Detect which cell encompasses the target text, then output its (x, y) center coordinate. 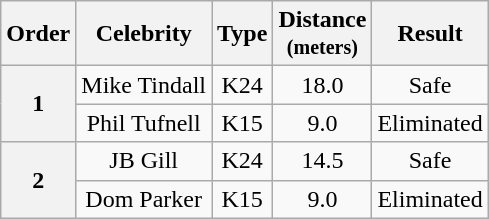
Celebrity (144, 34)
Phil Tufnell (144, 123)
18.0 (322, 85)
Order (38, 34)
2 (38, 180)
Distance(meters) (322, 34)
Mike Tindall (144, 85)
JB Gill (144, 161)
Result (430, 34)
Type (242, 34)
14.5 (322, 161)
1 (38, 104)
Dom Parker (144, 199)
